Return the [X, Y] coordinate for the center point of the cell that contains the specified text.  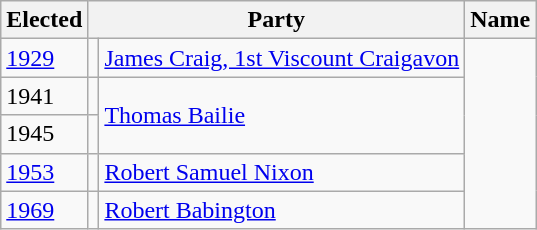
1945 [44, 134]
1969 [44, 210]
Robert Samuel Nixon [282, 172]
Thomas Bailie [282, 115]
James Craig, 1st Viscount Craigavon [282, 58]
Party [276, 20]
Robert Babington [282, 210]
Name [500, 20]
1941 [44, 96]
1929 [44, 58]
Elected [44, 20]
1953 [44, 172]
